Extract the [X, Y] coordinate from the center of the cell holding the provided text.  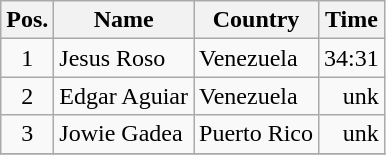
3 [28, 134]
Pos. [28, 20]
Country [256, 20]
Jowie Gadea [124, 134]
Name [124, 20]
2 [28, 96]
34:31 [352, 58]
Puerto Rico [256, 134]
Edgar Aguiar [124, 96]
Jesus Roso [124, 58]
1 [28, 58]
Time [352, 20]
